Output the (x, y) coordinate of the center of the cell containing the given text.  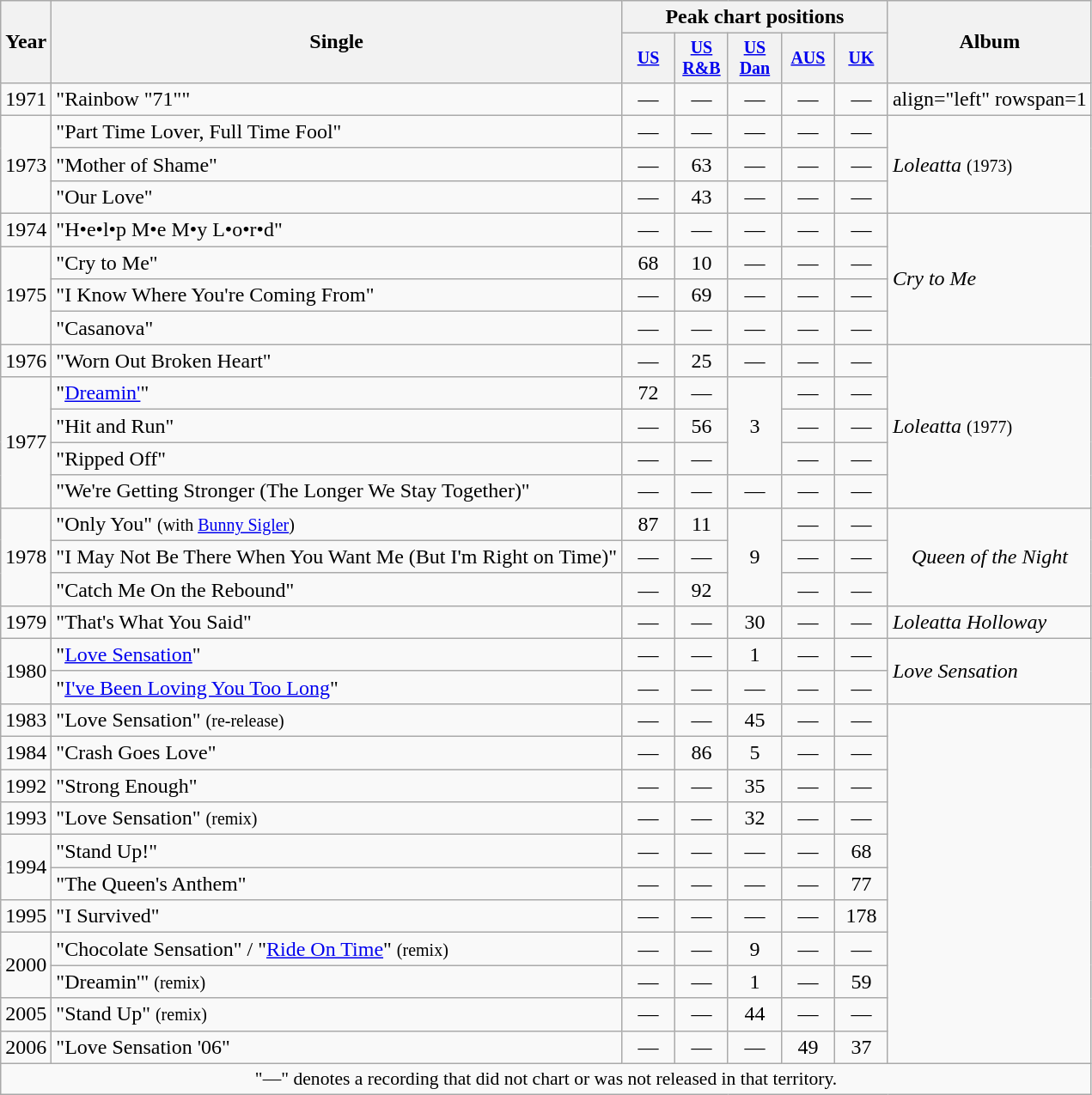
11 (701, 524)
Queen of the Night (990, 557)
1977 (26, 442)
2006 (26, 1047)
92 (701, 589)
"Dreamin'" (337, 393)
49 (808, 1047)
"Stand Up!" (337, 851)
"Stand Up" (remix) (337, 1014)
3 (754, 426)
77 (861, 884)
44 (754, 1014)
2000 (26, 965)
63 (701, 164)
"We're Getting Stronger (The Longer We Stay Together)" (337, 491)
178 (861, 916)
Peak chart positions (755, 17)
"The Queen's Anthem" (337, 884)
1976 (26, 361)
"Worn Out Broken Heart" (337, 361)
"Catch Me On the Rebound" (337, 589)
1983 (26, 720)
"Ripped Off" (337, 459)
1974 (26, 230)
USDan (754, 58)
UK (861, 58)
"Our Love" (337, 197)
"Only You" (with Bunny Sigler) (337, 524)
1994 (26, 867)
87 (649, 524)
5 (754, 753)
1971 (26, 99)
"Love Sensation" (re-release) (337, 720)
37 (861, 1047)
1980 (26, 671)
1979 (26, 622)
"Dreamin'" (remix) (337, 982)
"—" denotes a recording that did not chart or was not released in that territory. (546, 1079)
30 (754, 622)
Loleatta (1977) (990, 426)
Love Sensation (990, 671)
"Chocolate Sensation" / "Ride On Time" (remix) (337, 949)
59 (861, 982)
"I May Not Be There When You Want Me (But I'm Right on Time)" (337, 557)
35 (754, 786)
86 (701, 753)
69 (701, 295)
"That's What You Said" (337, 622)
"I Know Where You're Coming From" (337, 295)
"I Survived" (337, 916)
25 (701, 361)
56 (701, 426)
"Love Sensation '06" (337, 1047)
"Rainbow "71"" (337, 99)
"H•e•l•p M•e M•y L•o•r•d" (337, 230)
"Strong Enough" (337, 786)
"Hit and Run" (337, 426)
Loleatta (1973) (990, 164)
Album (990, 42)
72 (649, 393)
"Love Sensation" (remix) (337, 818)
1978 (26, 557)
10 (701, 263)
1992 (26, 786)
AUS (808, 58)
align="left" rowspan=1 (990, 99)
43 (701, 197)
"Cry to Me" (337, 263)
Single (337, 42)
1993 (26, 818)
"Mother of Shame" (337, 164)
"I've Been Loving You Too Long" (337, 687)
1975 (26, 295)
32 (754, 818)
Year (26, 42)
1984 (26, 753)
1995 (26, 916)
USR&B (701, 58)
Cry to Me (990, 279)
1973 (26, 164)
45 (754, 720)
"Part Time Lover, Full Time Fool" (337, 131)
"Crash Goes Love" (337, 753)
"Casanova" (337, 328)
Loleatta Holloway (990, 622)
"Love Sensation" (337, 654)
2005 (26, 1014)
US (649, 58)
